Identify which cell holds the provided text, then report its (X, Y) central coordinate. 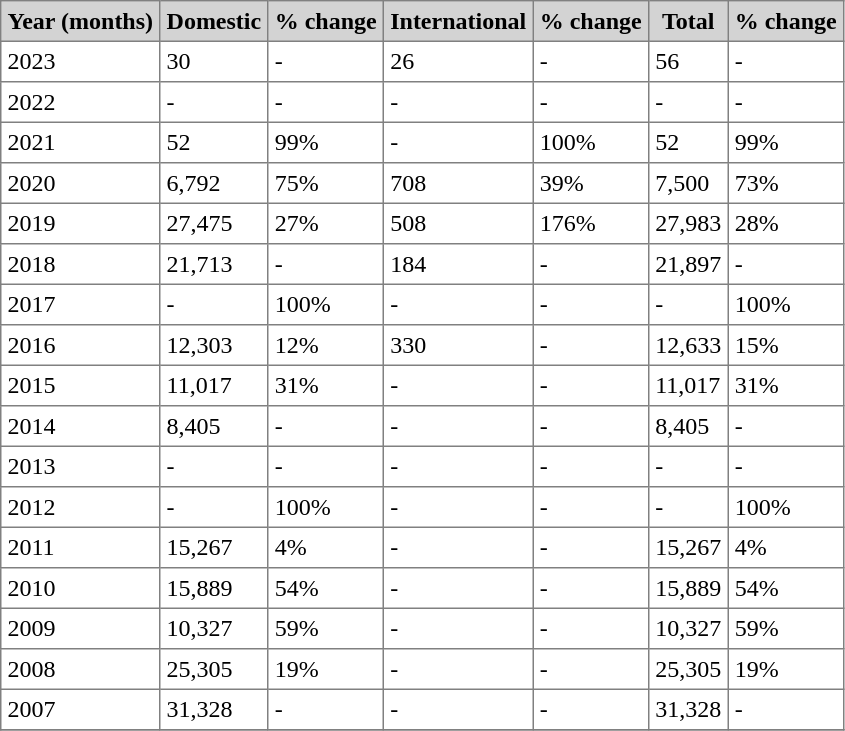
2022 (80, 102)
330 (458, 345)
27,475 (214, 223)
6,792 (214, 183)
2015 (80, 385)
184 (458, 264)
2018 (80, 264)
2007 (80, 709)
2012 (80, 507)
27,983 (688, 223)
28% (786, 223)
56 (688, 61)
Year (months) (80, 21)
21,897 (688, 264)
2020 (80, 183)
2013 (80, 466)
26 (458, 61)
2019 (80, 223)
Domestic (214, 21)
176% (591, 223)
75% (326, 183)
27% (326, 223)
2008 (80, 669)
39% (591, 183)
12,633 (688, 345)
508 (458, 223)
2017 (80, 304)
12,303 (214, 345)
2010 (80, 588)
7,500 (688, 183)
2014 (80, 426)
2009 (80, 628)
12% (326, 345)
73% (786, 183)
2021 (80, 142)
15% (786, 345)
708 (458, 183)
30 (214, 61)
International (458, 21)
Total (688, 21)
2023 (80, 61)
2011 (80, 547)
21,713 (214, 264)
2016 (80, 345)
